Search for the cell housing the specified text and yield its (X, Y) center coordinate. 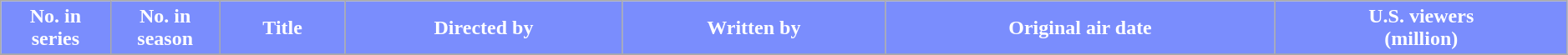
Original air date (1080, 28)
Title (282, 28)
Written by (754, 28)
No. inseason (165, 28)
No. inseries (55, 28)
Directed by (484, 28)
U.S. viewers(million) (1421, 28)
